Return the [X, Y] coordinate for the center point of the cell that contains the specified text.  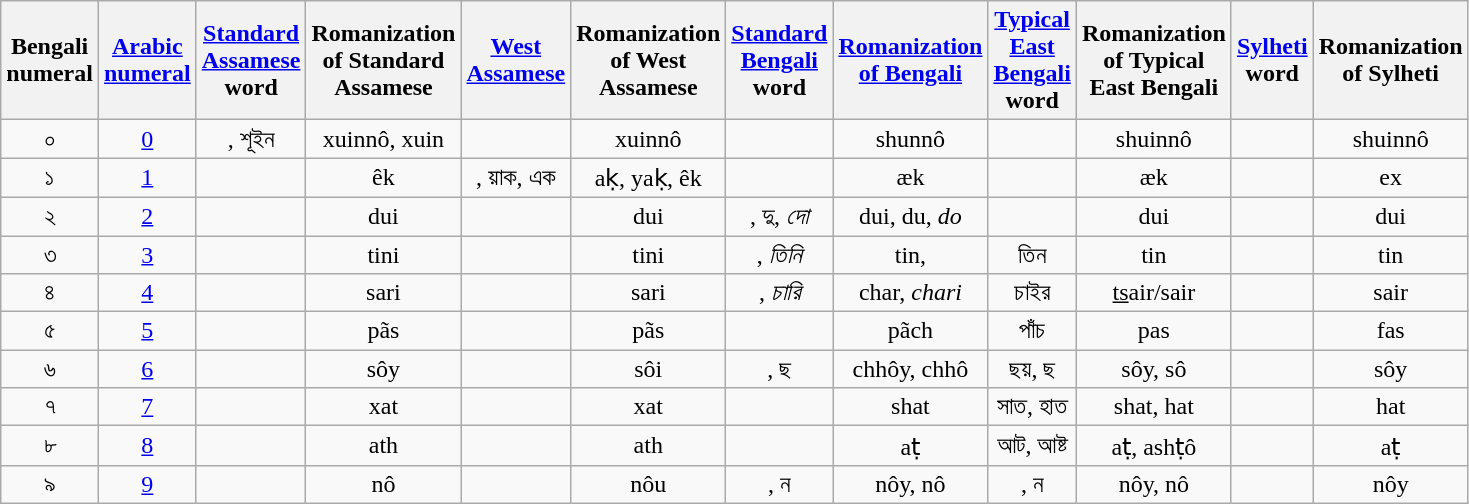
0 [147, 139]
Arabic numeral [147, 60]
pãch [910, 331]
৩ [50, 255]
fas [1390, 331]
sôy, sô [1154, 369]
৭ [50, 407]
char, chari [910, 293]
ex [1390, 178]
৮ [50, 446]
, য়াক, এক [516, 178]
সাত, হাত [1032, 407]
, শূইন [251, 139]
shat, hat [1154, 407]
5 [147, 331]
dui, du, do [910, 216]
sôi [648, 369]
২ [50, 216]
৯ [50, 484]
, তিনি [780, 255]
chhôy, chhô [910, 369]
Romanization of Bengali [910, 60]
, চারি [780, 293]
তিন [1032, 255]
১ [50, 178]
Standard Assamese word [251, 60]
Romanization of Typical East Bengali [1154, 60]
West Assamese [516, 60]
, ছ [780, 369]
৬ [50, 369]
nôu [648, 484]
3 [147, 255]
tsair/sair [1154, 293]
xuinnô [648, 139]
4 [147, 293]
shat [910, 407]
Sylheti word [1272, 60]
Bengali numeral [50, 60]
shunnô [910, 139]
sair [1390, 293]
Typical East Bengali word [1032, 60]
tin, [910, 255]
Romanization of West Assamese [648, 60]
আট, আষ্ট [1032, 446]
ছয়, ছ [1032, 369]
, দু, দো [780, 216]
nô [384, 484]
nôy [1390, 484]
êk [384, 178]
aḳ, yaḳ, êk [648, 178]
9 [147, 484]
Romanization of Standard Assamese [384, 60]
পাঁচ [1032, 331]
চাইর [1032, 293]
pas [1154, 331]
০ [50, 139]
1 [147, 178]
8 [147, 446]
aṭ, ashṭô [1154, 446]
Standard Bengali word [780, 60]
৪ [50, 293]
Romanization of Sylheti [1390, 60]
xuinnô, xuin [384, 139]
6 [147, 369]
7 [147, 407]
৫ [50, 331]
2 [147, 216]
hat [1390, 407]
